Search for the cell housing the specified text and yield its (X, Y) center coordinate. 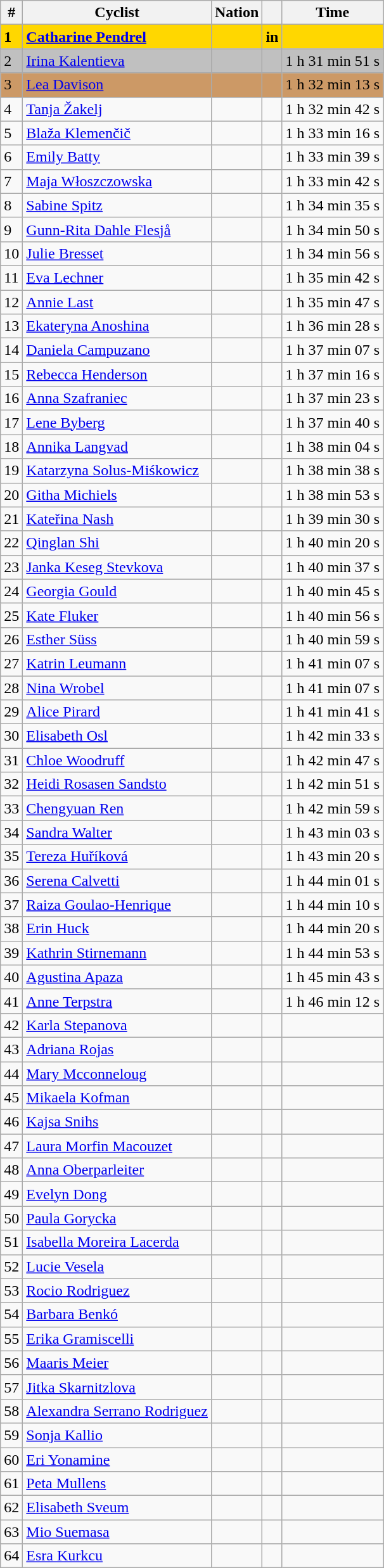
Gunn-Rita Dahle Flesjå (117, 229)
Lene Byberg (117, 423)
Evelyn Dong (117, 1194)
1 h 41 min 41 s (333, 712)
60 (11, 1459)
21 (11, 519)
1 h 33 min 16 s (333, 133)
1 h 43 min 03 s (333, 832)
Catharine Pendrel (117, 37)
Blaža Klemenčič (117, 133)
19 (11, 471)
41 (11, 1001)
1 h 42 min 33 s (333, 736)
Tereza Huříková (117, 857)
Tanja Žakelj (117, 109)
16 (11, 398)
31 (11, 760)
Anna Oberparleiter (117, 1170)
40 (11, 977)
Barbara Benkó (117, 1315)
1 (11, 37)
in (272, 37)
Peta Mullens (117, 1484)
Erika Gramiscelli (117, 1339)
Chloe Woodruff (117, 760)
24 (11, 591)
32 (11, 784)
55 (11, 1339)
33 (11, 808)
Daniela Campuzano (117, 350)
37 (11, 905)
Time (333, 13)
1 h 45 min 43 s (333, 977)
18 (11, 447)
8 (11, 205)
44 (11, 1074)
Georgia Gould (117, 591)
Sandra Walter (117, 832)
45 (11, 1098)
Agustina Apaza (117, 977)
Alice Pirard (117, 712)
1 h 31 min 51 s (333, 61)
# (11, 13)
61 (11, 1484)
Laura Morfin Macouzet (117, 1146)
Sonja Kallio (117, 1435)
Annie Last (117, 302)
1 h 36 min 28 s (333, 326)
53 (11, 1291)
1 h 40 min 59 s (333, 639)
17 (11, 423)
Nation (236, 13)
42 (11, 1025)
Erin Huck (117, 929)
1 h 40 min 56 s (333, 615)
7 (11, 181)
12 (11, 302)
Jitka Skarnitzlova (117, 1387)
1 h 42 min 47 s (333, 760)
Emily Batty (117, 157)
1 h 40 min 45 s (333, 591)
38 (11, 929)
1 h 44 min 53 s (333, 953)
Serena Calvetti (117, 881)
Maja Włoszczowska (117, 181)
1 h 42 min 59 s (333, 808)
Eva Lechner (117, 277)
Chengyuan Ren (117, 808)
47 (11, 1146)
Rebecca Henderson (117, 374)
Esra Kurkcu (117, 1556)
1 h 44 min 20 s (333, 929)
1 h 44 min 10 s (333, 905)
30 (11, 736)
28 (11, 687)
43 (11, 1049)
Irina Kalentieva (117, 61)
20 (11, 495)
34 (11, 832)
Alexandra Serrano Rodriguez (117, 1411)
Kathrin Stirnemann (117, 953)
6 (11, 157)
1 h 39 min 30 s (333, 519)
15 (11, 374)
Julie Bresset (117, 253)
Ekateryna Anoshina (117, 326)
Adriana Rojas (117, 1049)
48 (11, 1170)
Cyclist (117, 13)
50 (11, 1218)
46 (11, 1122)
1 h 34 min 50 s (333, 229)
Annika Langvad (117, 447)
1 h 46 min 12 s (333, 1001)
1 h 40 min 20 s (333, 543)
1 h 38 min 04 s (333, 447)
1 h 34 min 35 s (333, 205)
Kate Fluker (117, 615)
10 (11, 253)
1 h 34 min 56 s (333, 253)
3 (11, 85)
4 (11, 109)
Katrin Leumann (117, 663)
Katarzyna Solus-Miśkowicz (117, 471)
52 (11, 1266)
36 (11, 881)
1 h 35 min 42 s (333, 277)
1 h 32 min 13 s (333, 85)
Nina Wrobel (117, 687)
Mary Mcconneloug (117, 1074)
Janka Keseg Stevkova (117, 567)
Eri Yonamine (117, 1459)
56 (11, 1363)
1 h 32 min 42 s (333, 109)
Paula Gorycka (117, 1218)
5 (11, 133)
35 (11, 857)
13 (11, 326)
1 h 44 min 01 s (333, 881)
9 (11, 229)
22 (11, 543)
59 (11, 1435)
Githa Michiels (117, 495)
Qinglan Shi (117, 543)
1 h 35 min 47 s (333, 302)
Lucie Vesela (117, 1266)
Anna Szafraniec (117, 398)
57 (11, 1387)
14 (11, 350)
1 h 43 min 20 s (333, 857)
Mio Suemasa (117, 1532)
1 h 37 min 40 s (333, 423)
Elisabeth Osl (117, 736)
23 (11, 567)
27 (11, 663)
1 h 37 min 07 s (333, 350)
Kateřina Nash (117, 519)
Heidi Rosasen Sandsto (117, 784)
1 h 38 min 53 s (333, 495)
Anne Terpstra (117, 1001)
Kajsa Snihs (117, 1122)
49 (11, 1194)
Rocio Rodriguez (117, 1291)
29 (11, 712)
Sabine Spitz (117, 205)
1 h 42 min 51 s (333, 784)
Mikaela Kofman (117, 1098)
2 (11, 61)
1 h 40 min 37 s (333, 567)
1 h 33 min 42 s (333, 181)
Karla Stepanova (117, 1025)
62 (11, 1508)
Isabella Moreira Lacerda (117, 1242)
54 (11, 1315)
Lea Davison (117, 85)
58 (11, 1411)
64 (11, 1556)
1 h 37 min 23 s (333, 398)
Elisabeth Sveum (117, 1508)
Esther Süss (117, 639)
Raiza Goulao-Henrique (117, 905)
1 h 33 min 39 s (333, 157)
11 (11, 277)
1 h 37 min 16 s (333, 374)
1 h 38 min 38 s (333, 471)
39 (11, 953)
Maaris Meier (117, 1363)
51 (11, 1242)
63 (11, 1532)
25 (11, 615)
26 (11, 639)
